Pinpoint the cell where the given text exists, returning its [X, Y] midpoint coordinate. 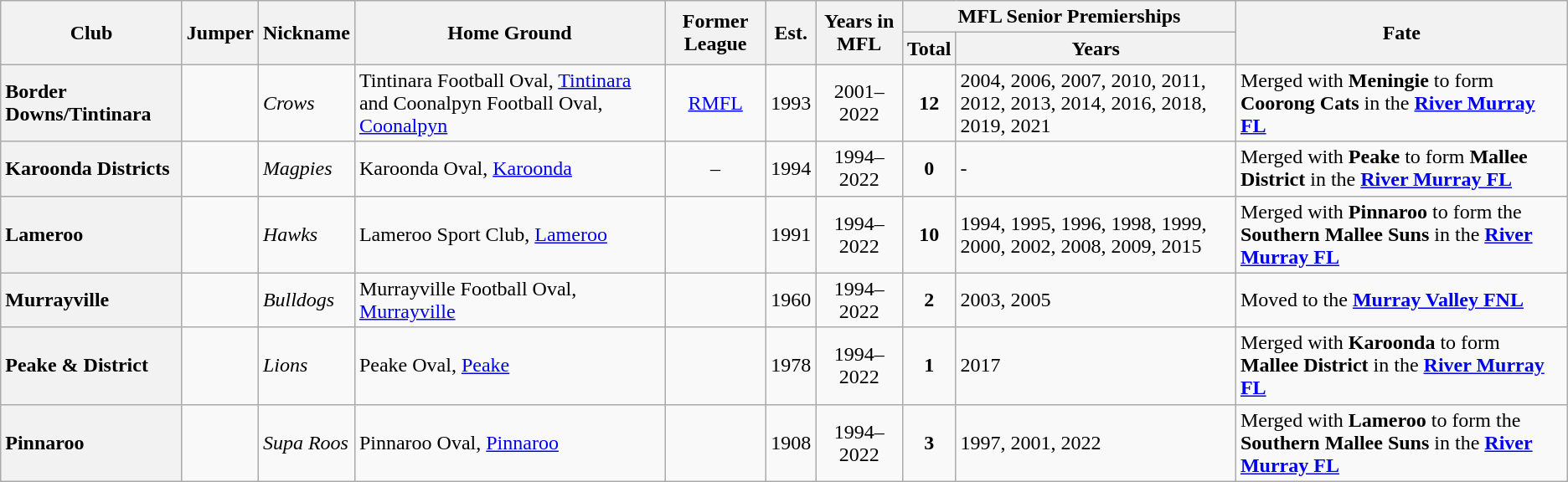
Tintinara Football Oval, Tintinara and Coonalpyn Football Oval, Coonalpyn [509, 103]
1960 [791, 300]
Club [92, 33]
Murrayville Football Oval, Murrayville [509, 300]
1994, 1995, 1996, 1998, 1999, 2000, 2002, 2008, 2009, 2015 [1096, 234]
Murrayville [92, 300]
3 [930, 443]
Karoonda Oval, Karoonda [509, 169]
– [715, 169]
Lions [307, 366]
Merged with Peake to form Mallee District in the River Murray FL [1401, 169]
Merged with Lameroo to form the Southern Mallee Suns in the River Murray FL [1401, 443]
Peake & District [92, 366]
2003, 2005 [1096, 300]
MFL Senior Premierships [1070, 17]
1994 [791, 169]
Fate [1401, 33]
Supa Roos [307, 443]
Hawks [307, 234]
2001–2022 [859, 103]
Merged with Karoonda to form Mallee District in the River Murray FL [1401, 366]
2004, 2006, 2007, 2010, 2011, 2012, 2013, 2014, 2016, 2018, 2019, 2021 [1096, 103]
Bulldogs [307, 300]
Nickname [307, 33]
1993 [791, 103]
Home Ground [509, 33]
Lameroo Sport Club, Lameroo [509, 234]
Years [1096, 49]
1991 [791, 234]
1 [930, 366]
Lameroo [92, 234]
Crows [307, 103]
2017 [1096, 366]
Pinnaroo [92, 443]
1908 [791, 443]
1978 [791, 366]
Karoonda Districts [92, 169]
- [1096, 169]
12 [930, 103]
Former League [715, 33]
Border Downs/Tintinara [92, 103]
2 [930, 300]
RMFL [715, 103]
Magpies [307, 169]
Merged with Meningie to form Coorong Cats in the River Murray FL [1401, 103]
Years in MFL [859, 33]
Est. [791, 33]
Merged with Pinnaroo to form the Southern Mallee Suns in the River Murray FL [1401, 234]
0 [930, 169]
Jumper [219, 33]
1997, 2001, 2022 [1096, 443]
Pinnaroo Oval, Pinnaroo [509, 443]
Total [930, 49]
Peake Oval, Peake [509, 366]
10 [930, 234]
Moved to the Murray Valley FNL [1401, 300]
